Identify which cell holds the provided text, then report its (x, y) central coordinate. 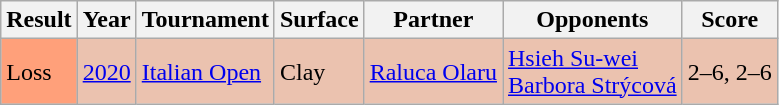
Italian Open (205, 72)
Opponents (592, 20)
Clay (319, 72)
Raluca Olaru (433, 72)
Score (730, 20)
Hsieh Su-wei Barbora Strýcová (592, 72)
Loss (39, 72)
Partner (433, 20)
2–6, 2–6 (730, 72)
Surface (319, 20)
2020 (106, 72)
Result (39, 20)
Year (106, 20)
Tournament (205, 20)
